For the text-containing cell, return its midpoint in (x, y) coordinate format. 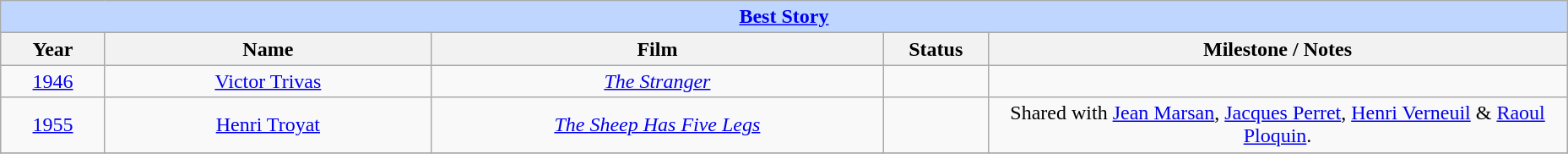
1955 (53, 125)
Milestone / Notes (1278, 49)
The Sheep Has Five Legs (657, 125)
Shared with Jean Marsan, Jacques Perret, Henri Verneuil & Raoul Ploquin. (1278, 125)
The Stranger (657, 81)
Year (53, 49)
Henri Troyat (268, 125)
1946 (53, 81)
Film (657, 49)
Victor Trivas (268, 81)
Best Story (784, 17)
Status (936, 49)
Name (268, 49)
